Output the [x, y] coordinate of the center of the cell containing the given text.  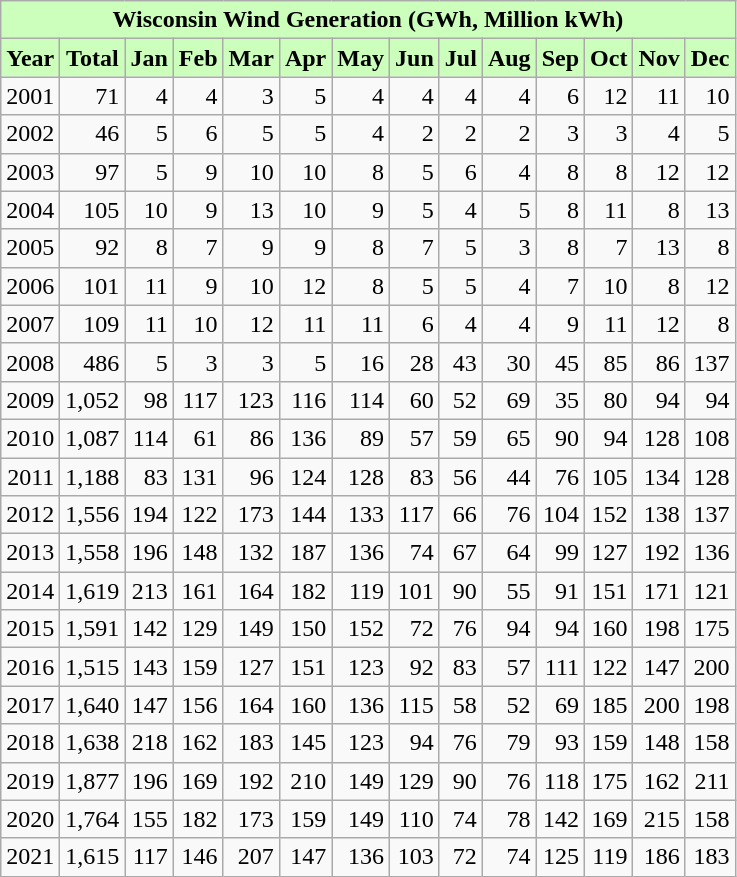
2021 [30, 857]
30 [509, 362]
Nov [659, 58]
207 [251, 857]
132 [251, 553]
144 [305, 515]
85 [609, 362]
1,556 [92, 515]
93 [560, 743]
96 [251, 477]
56 [460, 477]
186 [659, 857]
Jan [149, 58]
78 [509, 819]
Aug [509, 58]
2006 [30, 286]
110 [415, 819]
79 [509, 743]
194 [149, 515]
55 [509, 591]
145 [305, 743]
1,764 [92, 819]
67 [460, 553]
2017 [30, 705]
89 [361, 438]
133 [361, 515]
58 [460, 705]
2013 [30, 553]
1,640 [92, 705]
108 [710, 438]
Total [92, 58]
138 [659, 515]
2007 [30, 324]
1,615 [92, 857]
115 [415, 705]
1,619 [92, 591]
134 [659, 477]
1,052 [92, 400]
2016 [30, 667]
2002 [30, 134]
215 [659, 819]
2011 [30, 477]
Jun [415, 58]
131 [198, 477]
1,558 [92, 553]
161 [198, 591]
213 [149, 591]
Oct [609, 58]
Jul [460, 58]
Dec [710, 58]
28 [415, 362]
111 [560, 667]
185 [609, 705]
124 [305, 477]
98 [149, 400]
2009 [30, 400]
171 [659, 591]
156 [198, 705]
44 [509, 477]
91 [560, 591]
210 [305, 781]
121 [710, 591]
143 [149, 667]
1,638 [92, 743]
2001 [30, 96]
45 [560, 362]
66 [460, 515]
2020 [30, 819]
2018 [30, 743]
103 [415, 857]
43 [460, 362]
187 [305, 553]
486 [92, 362]
2010 [30, 438]
155 [149, 819]
2005 [30, 248]
97 [92, 172]
1,188 [92, 477]
64 [509, 553]
104 [560, 515]
59 [460, 438]
35 [560, 400]
1,591 [92, 629]
109 [92, 324]
150 [305, 629]
16 [361, 362]
146 [198, 857]
Mar [251, 58]
116 [305, 400]
1,087 [92, 438]
125 [560, 857]
Apr [305, 58]
2019 [30, 781]
61 [198, 438]
218 [149, 743]
65 [509, 438]
Year [30, 58]
2004 [30, 210]
Feb [198, 58]
118 [560, 781]
211 [710, 781]
Sep [560, 58]
2012 [30, 515]
2008 [30, 362]
71 [92, 96]
1,515 [92, 667]
46 [92, 134]
99 [560, 553]
May [361, 58]
80 [609, 400]
60 [415, 400]
2003 [30, 172]
Wisconsin Wind Generation (GWh, Million kWh) [368, 20]
2015 [30, 629]
1,877 [92, 781]
2014 [30, 591]
